Provide the (x, y) coordinate of the cell's center where the given text is located.  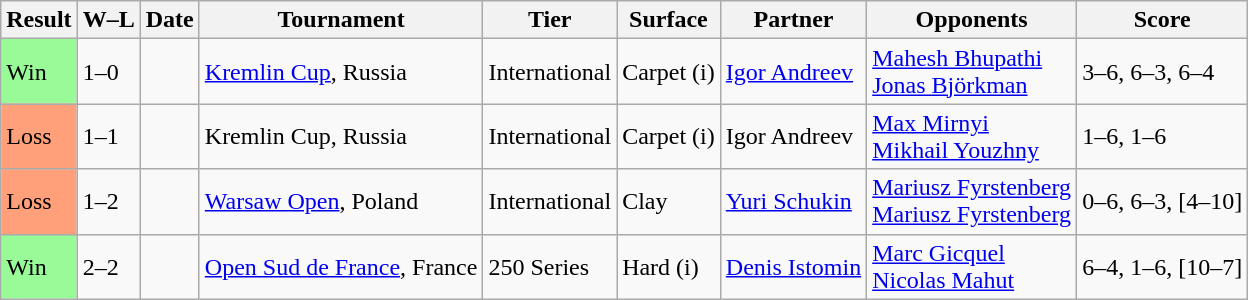
Warsaw Open, Poland (341, 202)
6–4, 1–6, [10–7] (1162, 266)
Max Mirnyi Mikhail Youzhny (972, 136)
Partner (793, 20)
Surface (669, 20)
1–2 (108, 202)
Hard (i) (669, 266)
250 Series (550, 266)
Date (170, 20)
Opponents (972, 20)
1–1 (108, 136)
Tournament (341, 20)
Marc Gicquel Nicolas Mahut (972, 266)
W–L (108, 20)
Tier (550, 20)
Mariusz Fyrstenberg Mariusz Fyrstenberg (972, 202)
1–0 (108, 72)
Yuri Schukin (793, 202)
1–6, 1–6 (1162, 136)
Result (39, 20)
Open Sud de France, France (341, 266)
Score (1162, 20)
2–2 (108, 266)
Denis Istomin (793, 266)
0–6, 6–3, [4–10] (1162, 202)
Clay (669, 202)
3–6, 6–3, 6–4 (1162, 72)
Mahesh Bhupathi Jonas Björkman (972, 72)
